Provide the [x, y] coordinate of the cell's center where the given text is located.  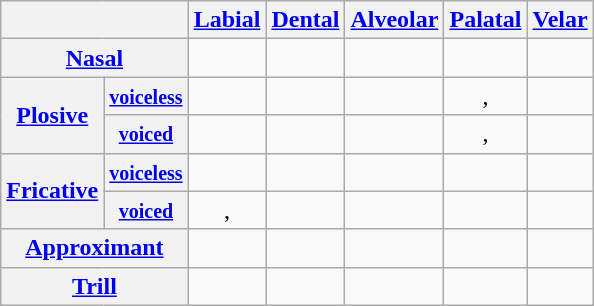
Fricative [52, 191]
Palatal [486, 20]
Approximant [94, 248]
Plosive [52, 115]
Velar [560, 20]
Nasal [94, 58]
Alveolar [394, 20]
Labial [227, 20]
Trill [94, 286]
Dental [306, 20]
